Return [x, y] of the center of cell containing provided text 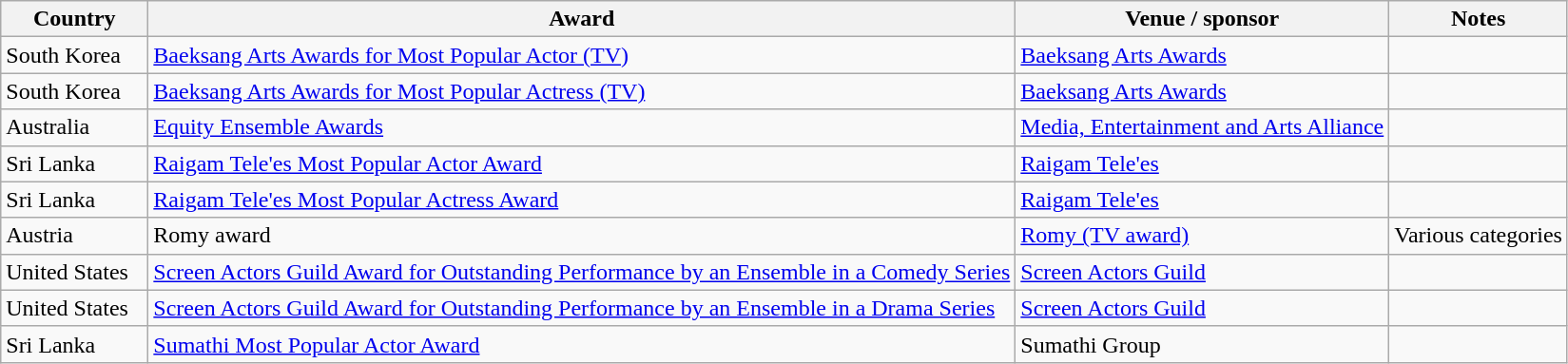
Notes [1479, 19]
Baeksang Arts Awards for Most Popular Actress (TV) [582, 91]
Country [74, 19]
Screen Actors Guild Award for Outstanding Performance by an Ensemble in a Comedy Series [582, 272]
Screen Actors Guild Award for Outstanding Performance by an Ensemble in a Drama Series [582, 308]
Romy (TV award) [1202, 236]
Media, Entertainment and Arts Alliance [1202, 127]
Award [582, 19]
Equity Ensemble Awards [582, 127]
Austria [74, 236]
Venue / sponsor [1202, 19]
Various categories [1479, 236]
Sumathi Most Popular Actor Award [582, 344]
Raigam Tele'es Most Popular Actress Award [582, 200]
Australia [74, 127]
Romy award [582, 236]
Raigam Tele'es Most Popular Actor Award [582, 163]
Sumathi Group [1202, 344]
Baeksang Arts Awards for Most Popular Actor (TV) [582, 55]
